Locate the cell with the specified text and output its (X, Y) center coordinate. 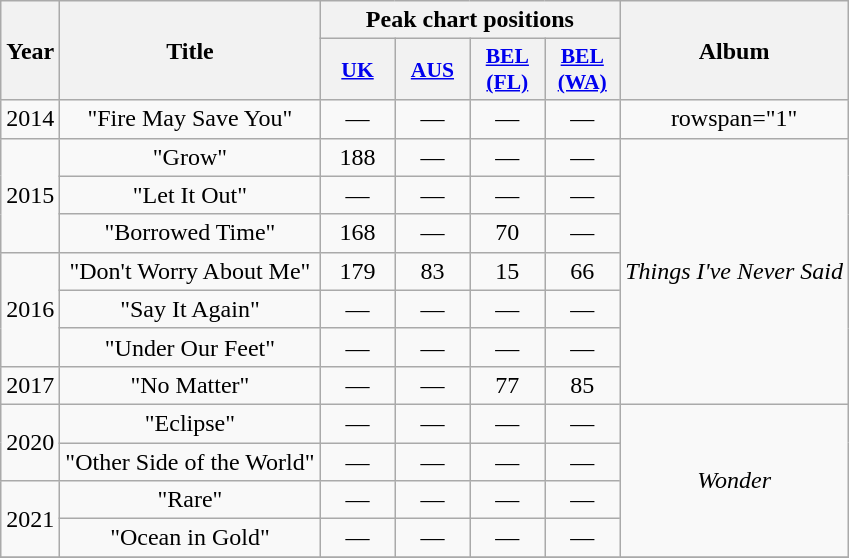
188 (358, 157)
2016 (30, 309)
Peak chart positions (470, 20)
2020 (30, 442)
Things I've Never Said (734, 271)
66 (582, 271)
"Fire May Save You" (190, 119)
15 (508, 271)
rowspan="1" (734, 119)
"No Matter" (190, 385)
"Say It Again" (190, 309)
BEL (WA) (582, 70)
85 (582, 385)
"Under Our Feet" (190, 347)
"Grow" (190, 157)
2015 (30, 195)
Album (734, 50)
BEL (FL) (508, 70)
"Let It Out" (190, 195)
AUS (432, 70)
179 (358, 271)
"Rare" (190, 500)
"Don't Worry About Me" (190, 271)
Wonder (734, 480)
83 (432, 271)
70 (508, 233)
2014 (30, 119)
168 (358, 233)
"Eclipse" (190, 423)
"Other Side of the World" (190, 461)
"Borrowed Time" (190, 233)
UK (358, 70)
Year (30, 50)
2017 (30, 385)
"Ocean in Gold" (190, 538)
77 (508, 385)
2021 (30, 519)
Title (190, 50)
